Search for the cell housing the specified text and yield its (x, y) center coordinate. 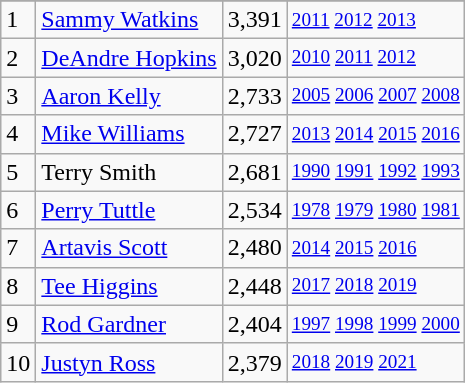
1978 1979 1980 1981 (376, 210)
2,733 (254, 96)
9 (18, 324)
2,448 (254, 286)
2013 2014 2015 2016 (376, 134)
2,379 (254, 362)
Aaron Kelly (129, 96)
2014 2015 2016 (376, 248)
Mike Williams (129, 134)
2,404 (254, 324)
7 (18, 248)
3,391 (254, 20)
3 (18, 96)
Tee Higgins (129, 286)
2,681 (254, 172)
2011 2012 2013 (376, 20)
2005 2006 2007 2008 (376, 96)
3,020 (254, 58)
5 (18, 172)
2017 2018 2019 (376, 286)
2,480 (254, 248)
4 (18, 134)
DeAndre Hopkins (129, 58)
10 (18, 362)
2010 2011 2012 (376, 58)
1997 1998 1999 2000 (376, 324)
Justyn Ross (129, 362)
8 (18, 286)
Rod Gardner (129, 324)
Perry Tuttle (129, 210)
2018 2019 2021 (376, 362)
2 (18, 58)
Terry Smith (129, 172)
6 (18, 210)
Sammy Watkins (129, 20)
2,727 (254, 134)
1 (18, 20)
2,534 (254, 210)
1990 1991 1992 1993 (376, 172)
Artavis Scott (129, 248)
